Search for the cell housing the specified text and yield its (x, y) center coordinate. 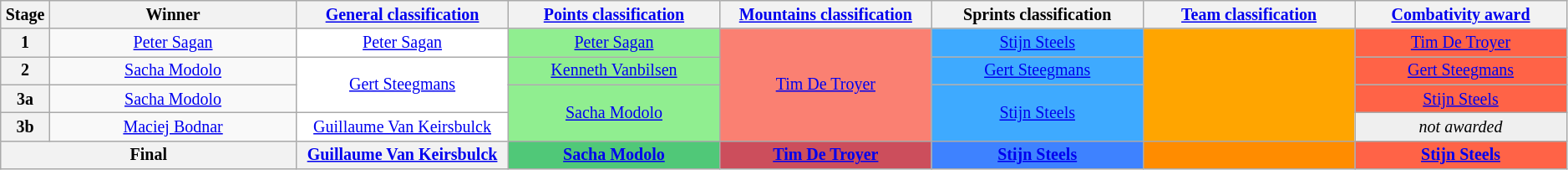
Team classification (1248, 15)
2 (25, 70)
Points classification (613, 15)
not awarded (1460, 127)
1 (25, 44)
General classification (403, 15)
Mountains classification (825, 15)
Combativity award (1460, 15)
Maciej Bodnar (173, 127)
3a (25, 99)
3b (25, 127)
Sprints classification (1038, 15)
Winner (173, 15)
Final (149, 154)
Kenneth Vanbilsen (613, 70)
Stage (25, 15)
